Capture the cell that displays the provided text and extract its [X, Y] central coordinate. 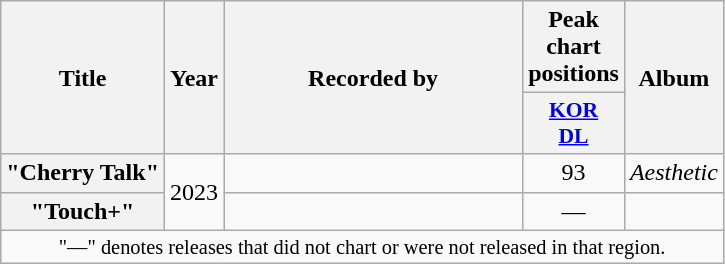
Aesthetic [674, 173]
Year [194, 78]
Title [83, 78]
Album [674, 78]
2023 [194, 192]
93 [574, 173]
"—" denotes releases that did not chart or were not released in that region. [362, 247]
KORDL [574, 124]
Peak chart positions [574, 47]
"Touch+" [83, 211]
— [574, 211]
"Cherry Talk" [83, 173]
Recorded by [374, 78]
